Provide the [X, Y] coordinate of the cell's center where the given text is located.  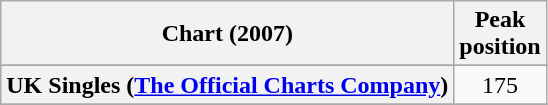
Chart (2007) [228, 34]
175 [500, 85]
UK Singles (The Official Charts Company) [228, 85]
Peakposition [500, 34]
